Output the [X, Y] coordinate of the center of the cell containing the given text.  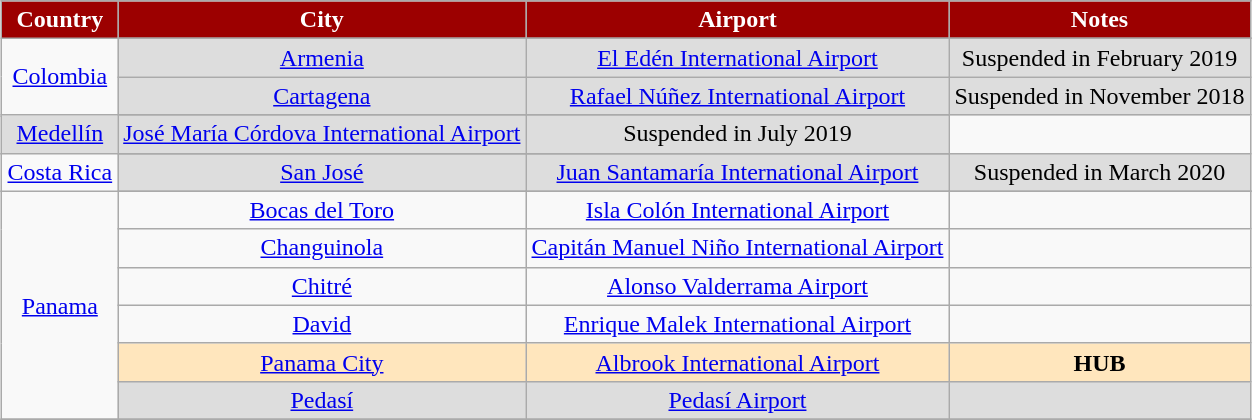
Albrook International Airport [738, 362]
David [322, 324]
HUB [1100, 362]
Pedasí [322, 400]
José María Córdova International Airport [322, 134]
Capitán Manuel Niño International Airport [738, 248]
Country [60, 20]
Panama City [322, 362]
Pedasí Airport [738, 400]
Bocas del Toro [322, 210]
Chitré [322, 286]
Suspended in February 2019 [1100, 58]
Notes [1100, 20]
Costa Rica [60, 172]
Rafael Núñez International Airport [738, 96]
Suspended in July 2019 [738, 134]
Juan Santamaría International Airport [738, 172]
El Edén International Airport [738, 58]
Alonso Valderrama Airport [738, 286]
Cartagena [322, 96]
Colombia [60, 77]
Armenia [322, 58]
Enrique Malek International Airport [738, 324]
Suspended in November 2018 [1100, 96]
Isla Colón International Airport [738, 210]
San José [322, 172]
Airport [738, 20]
Panama [60, 305]
Changuinola [322, 248]
Medellín [60, 134]
Suspended in March 2020 [1100, 172]
City [322, 20]
